Extract the [X, Y] coordinate from the center of the cell holding the provided text.  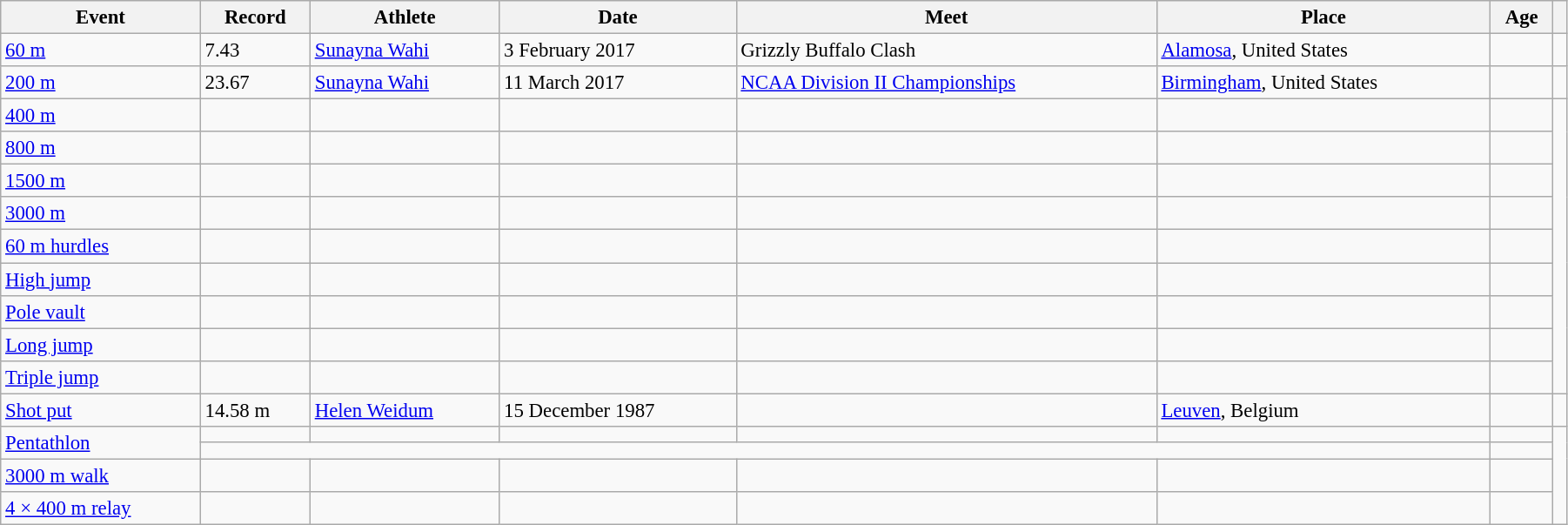
NCAA Division II Championships [947, 83]
Pole vault [101, 312]
Leuven, Belgium [1323, 410]
1500 m [101, 181]
Birmingham, United States [1323, 83]
7.43 [255, 50]
Athlete [404, 17]
800 m [101, 148]
Pentathlon [101, 443]
Event [101, 17]
Alamosa, United States [1323, 50]
Long jump [101, 345]
Helen Weidum [404, 410]
400 m [101, 116]
High jump [101, 279]
15 December 1987 [618, 410]
Date [618, 17]
Age [1522, 17]
14.58 m [255, 410]
Place [1323, 17]
4 × 400 m relay [101, 508]
60 m hurdles [101, 246]
11 March 2017 [618, 83]
3 February 2017 [618, 50]
Triple jump [101, 377]
23.67 [255, 83]
60 m [101, 50]
Grizzly Buffalo Clash [947, 50]
Shot put [101, 410]
Meet [947, 17]
3000 m walk [101, 475]
Record [255, 17]
3000 m [101, 213]
200 m [101, 83]
